Scan for the cell matching the given text and deliver its [X, Y] coordinate at center. 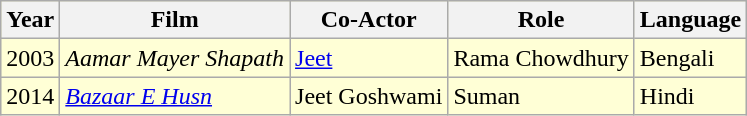
Jeet [369, 58]
Suman [541, 96]
Year [30, 20]
Rama Chowdhury [541, 58]
Role [541, 20]
Jeet Goshwami [369, 96]
Bazaar E Husn [175, 96]
Language [690, 20]
Bengali [690, 58]
Film [175, 20]
2003 [30, 58]
Aamar Mayer Shapath [175, 58]
2014 [30, 96]
Hindi [690, 96]
Co-Actor [369, 20]
